Find where the given text appears and provide that cell's center as (X, Y) coordinate. 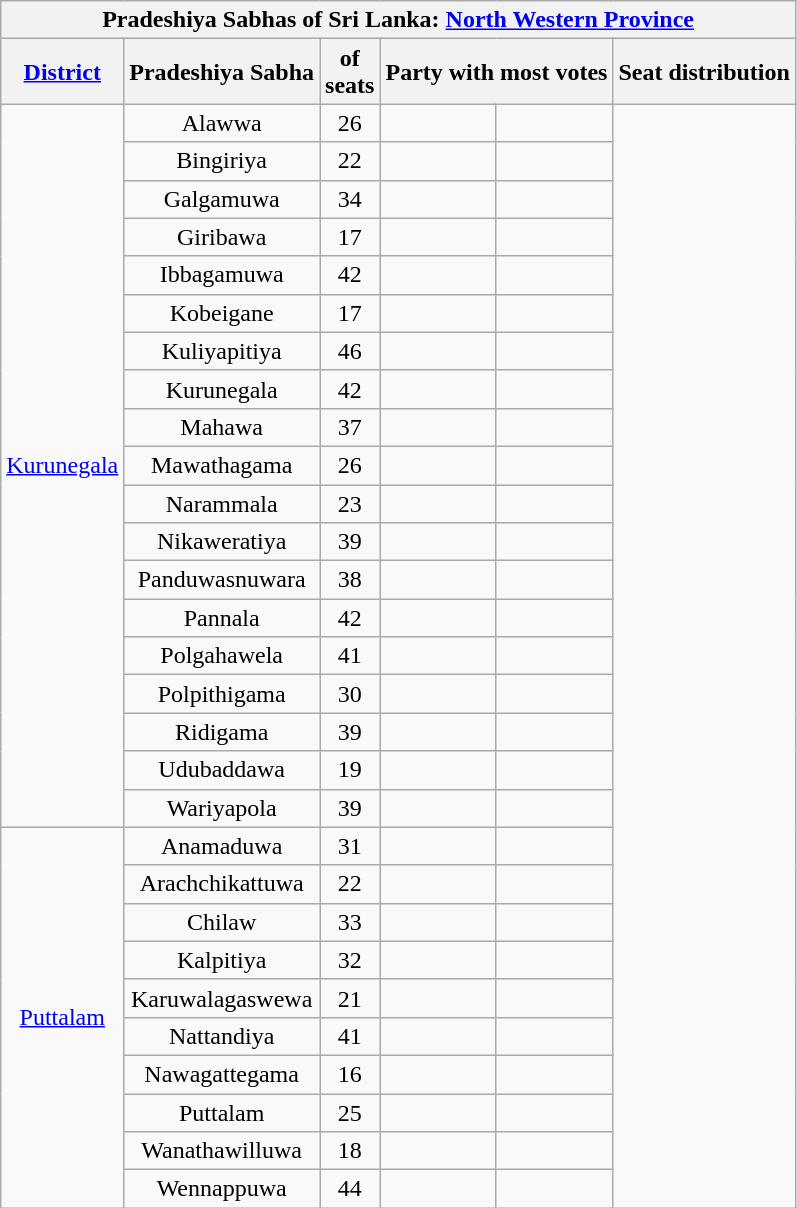
23 (350, 503)
18 (350, 1151)
25 (350, 1113)
Polpithigama (222, 694)
34 (350, 199)
Pradeshiya Sabhas of Sri Lanka: North Western Province (398, 20)
Panduwasnuwara (222, 580)
Wariyapola (222, 808)
Seat distribution (704, 72)
Mawathagama (222, 465)
Anamaduwa (222, 846)
21 (350, 998)
Narammala (222, 503)
16 (350, 1074)
Kalpitiya (222, 960)
Pannala (222, 618)
19 (350, 770)
31 (350, 846)
Pradeshiya Sabha (222, 72)
Wanathawilluwa (222, 1151)
Nawagattegama (222, 1074)
District (62, 72)
Ridigama (222, 732)
Bingiriya (222, 161)
46 (350, 351)
33 (350, 922)
Alawwa (222, 123)
Giribawa (222, 237)
Wennappuwa (222, 1189)
Kuliyapitiya (222, 351)
37 (350, 427)
Ibbagamuwa (222, 275)
Galgamuwa (222, 199)
Party with most votes (496, 72)
44 (350, 1189)
Kobeigane (222, 313)
ofseats (350, 72)
Chilaw (222, 922)
30 (350, 694)
Karuwalagaswewa (222, 998)
Mahawa (222, 427)
Nattandiya (222, 1036)
Arachchikattuwa (222, 884)
Polgahawela (222, 656)
32 (350, 960)
38 (350, 580)
Udubaddawa (222, 770)
Nikaweratiya (222, 542)
